From the cell containing the given text, extract its center point as [X, Y] coordinate. 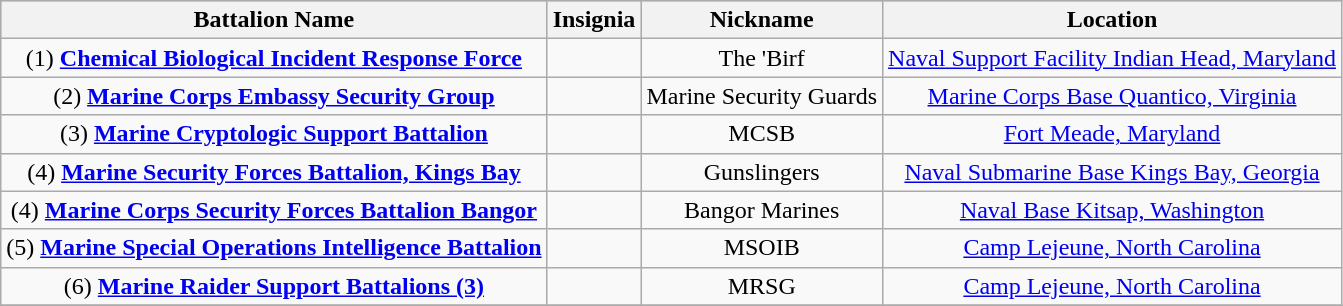
(5) Marine Special Operations Intelligence Battalion [274, 248]
MCSB [762, 134]
(4) Marine Corps Security Forces Battalion Bangor [274, 210]
Insignia [594, 20]
(2) Marine Corps Embassy Security Group [274, 96]
(1) Chemical Biological Incident Response Force [274, 58]
Naval Submarine Base Kings Bay, Georgia [1112, 172]
MRSG [762, 286]
Naval Support Facility Indian Head, Maryland [1112, 58]
(3) Marine Cryptologic Support Battalion [274, 134]
Marine Security Guards [762, 96]
Location [1112, 20]
Bangor Marines [762, 210]
(6) Marine Raider Support Battalions (3) [274, 286]
MSOIB [762, 248]
Marine Corps Base Quantico, Virginia [1112, 96]
Battalion Name [274, 20]
Nickname [762, 20]
Naval Base Kitsap, Washington [1112, 210]
The 'Birf [762, 58]
(4) Marine Security Forces Battalion, Kings Bay [274, 172]
Gunslingers [762, 172]
Fort Meade, Maryland [1112, 134]
